Pinpoint the cell where the given text exists, returning its (X, Y) midpoint coordinate. 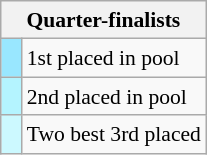
1st placed in pool (114, 58)
Quarter-finalists (104, 20)
2nd placed in pool (114, 97)
Two best 3rd placed (114, 135)
